From the cell containing the given text, extract its center point as [x, y] coordinate. 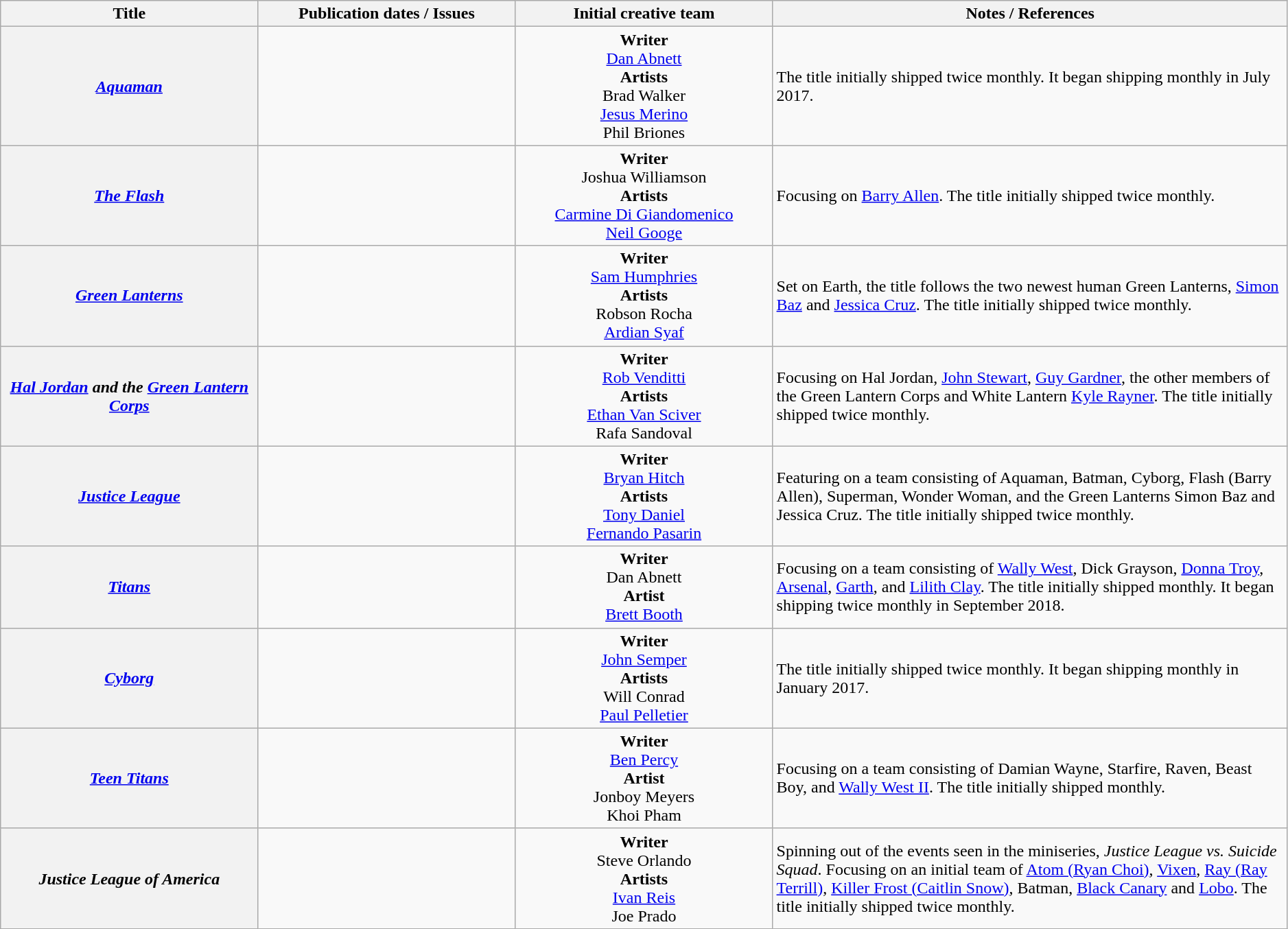
WriterJohn SemperArtistsWill ConradPaul Pelletier [644, 678]
Titans [129, 587]
WriterJoshua WilliamsonArtistsCarmine Di GiandomenicoNeil Googe [644, 196]
The Flash [129, 196]
Hal Jordan and the Green Lantern Corps [129, 396]
Green Lanterns [129, 296]
Justice League of America [129, 878]
WriterBen PercyArtistJonboy MeyersKhoi Pham [644, 778]
WriterBryan HitchArtistsTony DanielFernando Pasarin [644, 496]
Initial creative team [644, 14]
WriterSteve OrlandoArtistsIvan ReisJoe Prado [644, 878]
The title initially shipped twice monthly. It began shipping monthly in July 2017. [1030, 86]
Focusing on Barry Allen. The title initially shipped twice monthly. [1030, 196]
Justice League [129, 496]
Set on Earth, the title follows the two newest human Green Lanterns, Simon Baz and Jessica Cruz. The title initially shipped twice monthly. [1030, 296]
Teen Titans [129, 778]
WriterRob VendittiArtistsEthan Van SciverRafa Sandoval [644, 396]
Publication dates / Issues [387, 14]
The title initially shipped twice monthly. It began shipping monthly in January 2017. [1030, 678]
WriterDan AbnettArtistsBrad WalkerJesus MerinoPhil Briones [644, 86]
Title [129, 14]
WriterSam HumphriesArtistsRobson RochaArdian Syaf [644, 296]
Notes / References [1030, 14]
Focusing on a team consisting of Damian Wayne, Starfire, Raven, Beast Boy, and Wally West II. The title initially shipped monthly. [1030, 778]
Aquaman [129, 86]
WriterDan AbnettArtistBrett Booth [644, 587]
Cyborg [129, 678]
